Extract the (X, Y) coordinate from the center of the cell holding the provided text.  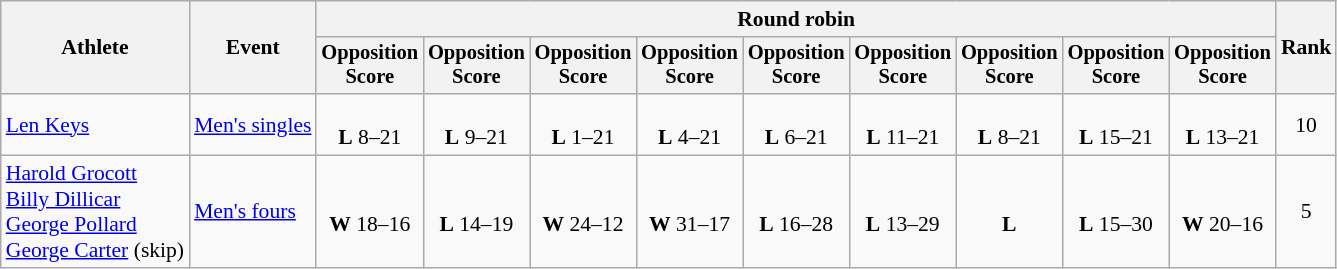
L 16–28 (796, 212)
L 1–21 (584, 124)
Len Keys (95, 124)
Round robin (796, 19)
W 24–12 (584, 212)
W 31–17 (690, 212)
Men's fours (252, 212)
L 11–21 (902, 124)
L 13–29 (902, 212)
L (1010, 212)
Men's singles (252, 124)
L 6–21 (796, 124)
L 15–21 (1116, 124)
L 15–30 (1116, 212)
Harold GrocottBilly DillicarGeorge PollardGeorge Carter (skip) (95, 212)
10 (1306, 124)
5 (1306, 212)
W 18–16 (370, 212)
W 20–16 (1222, 212)
L 4–21 (690, 124)
Athlete (95, 48)
L 13–21 (1222, 124)
Rank (1306, 48)
L 14–19 (476, 212)
L 9–21 (476, 124)
Event (252, 48)
